Extract the [x, y] coordinate from the center of the cell holding the provided text.  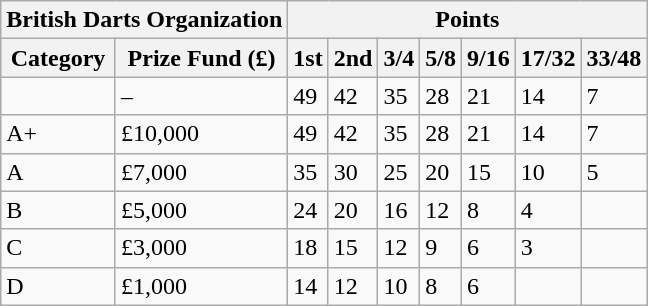
5 [614, 172]
£7,000 [201, 172]
17/32 [548, 58]
– [201, 96]
£5,000 [201, 210]
9 [441, 248]
2nd [353, 58]
3 [548, 248]
3/4 [399, 58]
A+ [58, 134]
18 [308, 248]
Points [468, 20]
25 [399, 172]
B [58, 210]
£10,000 [201, 134]
33/48 [614, 58]
C [58, 248]
16 [399, 210]
Category [58, 58]
5/8 [441, 58]
24 [308, 210]
£1,000 [201, 286]
D [58, 286]
30 [353, 172]
Prize Fund (£) [201, 58]
£3,000 [201, 248]
A [58, 172]
4 [548, 210]
9/16 [488, 58]
1st [308, 58]
British Darts Organization [144, 20]
